Find where the given text appears and provide that cell's center as [X, Y] coordinate. 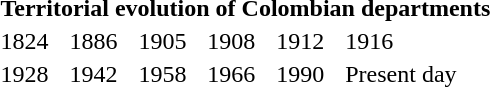
1886 [101, 41]
1908 [239, 41]
1912 [308, 41]
1905 [170, 41]
